From the cell containing the given text, extract its center point as (x, y) coordinate. 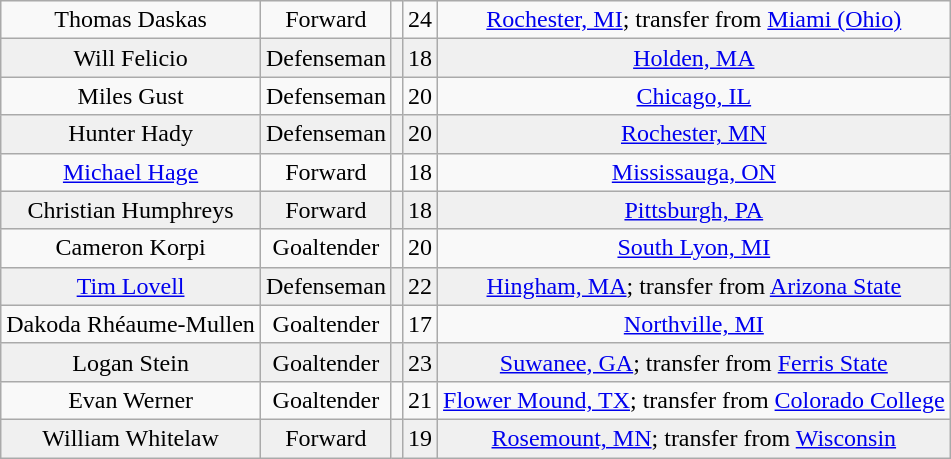
17 (420, 324)
Rochester, MN (694, 134)
Flower Mound, TX; transfer from Colorado College (694, 400)
Pittsburgh, PA (694, 210)
Rochester, MI; transfer from Miami (Ohio) (694, 20)
Logan Stein (131, 362)
Will Felicio (131, 58)
Suwanee, GA; transfer from Ferris State (694, 362)
Dakoda Rhéaume-Mullen (131, 324)
Michael Hage (131, 172)
Chicago, IL (694, 96)
23 (420, 362)
Evan Werner (131, 400)
Mississauga, ON (694, 172)
19 (420, 438)
Miles Gust (131, 96)
Thomas Daskas (131, 20)
Holden, MA (694, 58)
21 (420, 400)
South Lyon, MI (694, 248)
Cameron Korpi (131, 248)
Rosemount, MN; transfer from Wisconsin (694, 438)
Christian Humphreys (131, 210)
William Whitelaw (131, 438)
Hingham, MA; transfer from Arizona State (694, 286)
Hunter Hady (131, 134)
Northville, MI (694, 324)
Tim Lovell (131, 286)
22 (420, 286)
24 (420, 20)
